Scan for the cell matching the given text and deliver its (X, Y) coordinate at center. 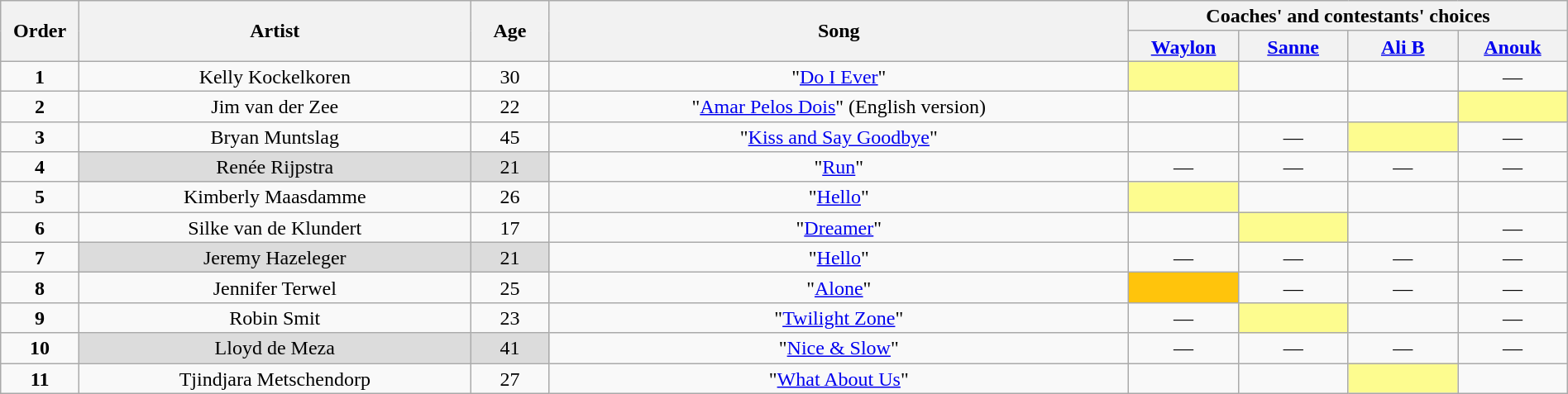
Bryan Muntslag (275, 137)
1 (40, 76)
Renée Rijpstra (275, 167)
Anouk (1513, 46)
Jim van der Zee (275, 106)
17 (509, 228)
Artist (275, 31)
4 (40, 167)
Kelly Kockelkoren (275, 76)
"What About Us" (839, 378)
Song (839, 31)
2 (40, 106)
25 (509, 287)
23 (509, 317)
5 (40, 197)
Jeremy Hazeleger (275, 258)
6 (40, 228)
Coaches' and contestants' choices (1348, 17)
"Nice & Slow" (839, 349)
"Dreamer" (839, 228)
Age (509, 31)
Sanne (1293, 46)
"Run" (839, 167)
26 (509, 197)
Waylon (1184, 46)
10 (40, 349)
Tjindjara Metschendorp (275, 378)
"Twilight Zone" (839, 317)
"Amar Pelos Dois" (English version) (839, 106)
Silke van de Klundert (275, 228)
41 (509, 349)
45 (509, 137)
"Kiss and Say Goodbye" (839, 137)
Order (40, 31)
Kimberly Maasdamme (275, 197)
3 (40, 137)
7 (40, 258)
"Alone" (839, 287)
27 (509, 378)
Robin Smit (275, 317)
30 (509, 76)
Ali B (1403, 46)
9 (40, 317)
8 (40, 287)
"Do I Ever" (839, 76)
22 (509, 106)
Jennifer Terwel (275, 287)
Lloyd de Meza (275, 349)
11 (40, 378)
